Output the (x, y) coordinate of the center of the cell containing the given text.  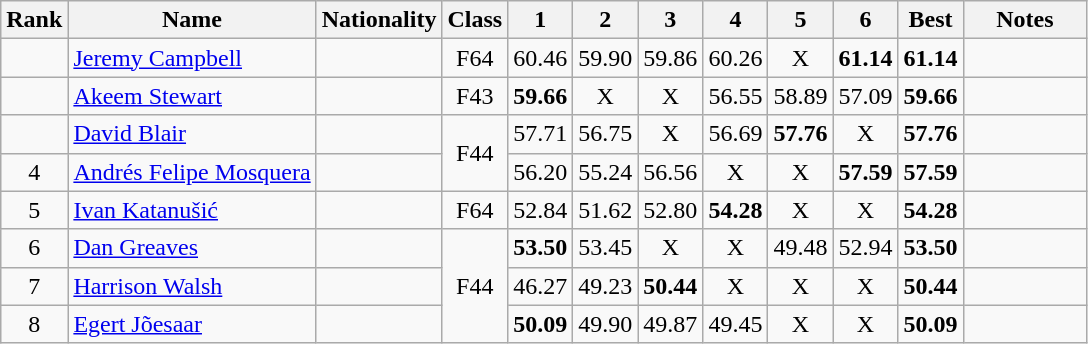
59.86 (670, 58)
51.62 (606, 210)
59.90 (606, 58)
52.80 (670, 210)
56.55 (736, 96)
56.75 (606, 134)
56.56 (670, 172)
56.20 (540, 172)
F43 (475, 96)
Class (475, 20)
49.87 (670, 324)
David Blair (192, 134)
2 (606, 20)
58.89 (800, 96)
57.71 (540, 134)
8 (34, 324)
49.48 (800, 248)
56.69 (736, 134)
49.90 (606, 324)
46.27 (540, 286)
3 (670, 20)
Jeremy Campbell (192, 58)
Name (192, 20)
Best (930, 20)
Egert Jõesaar (192, 324)
60.46 (540, 58)
49.23 (606, 286)
Dan Greaves (192, 248)
Nationality (379, 20)
Rank (34, 20)
Harrison Walsh (192, 286)
52.94 (866, 248)
Akeem Stewart (192, 96)
7 (34, 286)
Andrés Felipe Mosquera (192, 172)
57.09 (866, 96)
52.84 (540, 210)
49.45 (736, 324)
60.26 (736, 58)
55.24 (606, 172)
1 (540, 20)
53.45 (606, 248)
Ivan Katanušić (192, 210)
Notes (1025, 20)
